Find where the given text appears and provide that cell's center as (X, Y) coordinate. 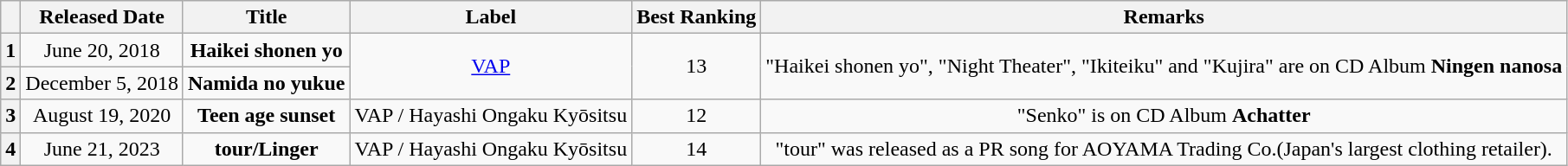
December 5, 2018 (102, 83)
Namida no yukue (266, 83)
"Senko" is on CD Album Achatter (1164, 116)
Teen age sunset (266, 116)
"Haikei shonen yo", "Night Theater", "Ikiteiku" and "Kujira" are on CD Album Ningen nanosa (1164, 67)
4 (10, 149)
June 21, 2023 (102, 149)
12 (696, 116)
Remarks (1164, 17)
August 19, 2020 (102, 116)
Released Date (102, 17)
Title (266, 17)
VAP (491, 67)
1 (10, 50)
June 20, 2018 (102, 50)
Label (491, 17)
tour/Linger (266, 149)
3 (10, 116)
Best Ranking (696, 17)
14 (696, 149)
13 (696, 67)
"tour" was released as a PR song for AOYAMA Trading Co.(Japan's largest clothing retailer). (1164, 149)
2 (10, 83)
Haikei shonen yo (266, 50)
